Scan for the cell matching the given text and deliver its (x, y) coordinate at center. 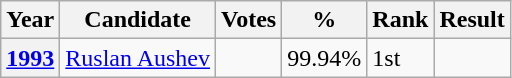
1st (400, 58)
1993 (30, 58)
Votes (249, 20)
Year (30, 20)
% (324, 20)
Result (472, 20)
Candidate (138, 20)
Rank (400, 20)
99.94% (324, 58)
Ruslan Aushev (138, 58)
